Capture the cell that displays the provided text and extract its (x, y) central coordinate. 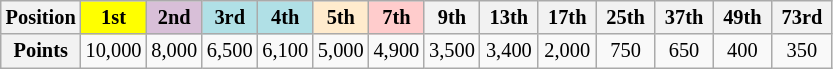
7th (397, 17)
650 (684, 51)
8,000 (174, 51)
400 (742, 51)
13th (509, 17)
2nd (174, 17)
5,000 (341, 51)
1st (114, 17)
2,000 (567, 51)
3rd (230, 17)
3,500 (452, 51)
6,100 (285, 51)
3,400 (509, 51)
9th (452, 17)
10,000 (114, 51)
750 (625, 51)
6,500 (230, 51)
4th (285, 17)
Points (41, 51)
Position (41, 17)
49th (742, 17)
4,900 (397, 51)
25th (625, 17)
73rd (802, 17)
350 (802, 51)
5th (341, 17)
37th (684, 17)
17th (567, 17)
